Detect which cell encompasses the target text, then output its (X, Y) center coordinate. 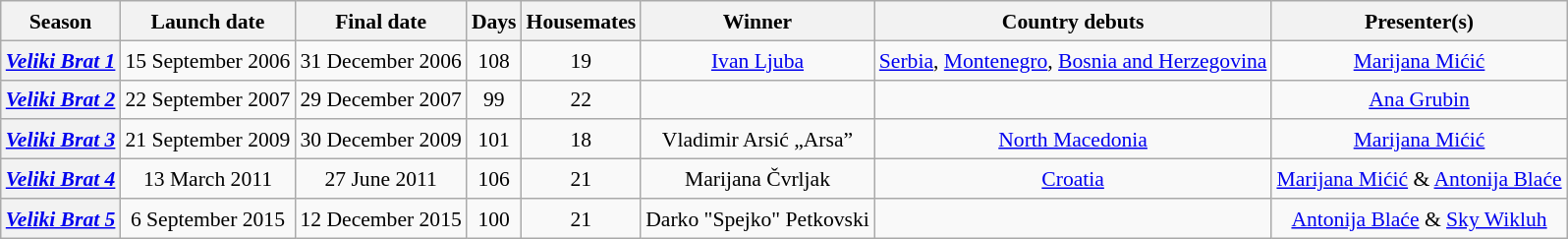
Veliki Brat 5 (61, 218)
Veliki Brat 3 (61, 140)
27 June 2011 (380, 179)
Veliki Brat 4 (61, 179)
Launch date (207, 21)
Marijana Čvrljak (757, 179)
Darko "Spejko" Petkovski (757, 218)
Veliki Brat 1 (61, 60)
30 December 2009 (380, 140)
Ivan Ljuba (757, 60)
100 (494, 218)
19 (582, 60)
13 March 2011 (207, 179)
22 (582, 99)
Season (61, 21)
North Macedonia (1073, 140)
Final date (380, 21)
Winner (757, 21)
106 (494, 179)
29 December 2007 (380, 99)
Veliki Brat 2 (61, 99)
Ana Grubin (1419, 99)
18 (582, 140)
Presenter(s) (1419, 21)
108 (494, 60)
Marijana Mićić & Antonija Blaće (1419, 179)
6 September 2015 (207, 218)
99 (494, 99)
Housemates (582, 21)
Country debuts (1073, 21)
21 September 2009 (207, 140)
Croatia (1073, 179)
12 December 2015 (380, 218)
Vladimir Arsić „Arsa” (757, 140)
101 (494, 140)
22 September 2007 (207, 99)
Days (494, 21)
Antonija Blaće & Sky Wikluh (1419, 218)
15 September 2006 (207, 60)
Serbia, Montenegro, Bosnia and Herzegovina (1073, 60)
31 December 2006 (380, 60)
